Find where the given text appears and provide that cell's center as (X, Y) coordinate. 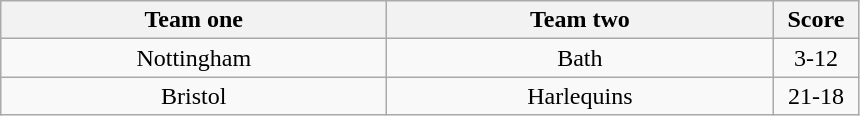
Team one (194, 20)
Nottingham (194, 58)
Score (816, 20)
Bath (580, 58)
Harlequins (580, 96)
Bristol (194, 96)
3-12 (816, 58)
Team two (580, 20)
21-18 (816, 96)
